Search for the cell housing the specified text and yield its (X, Y) center coordinate. 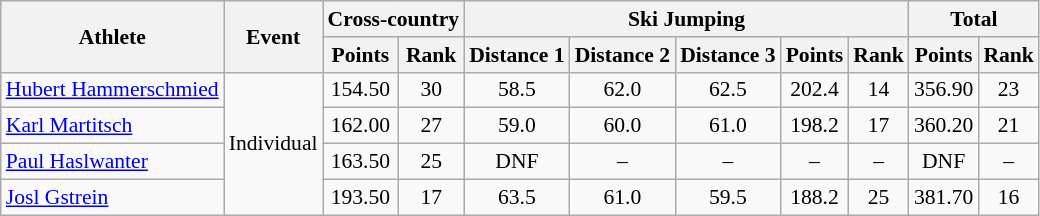
188.2 (815, 197)
Josl Gstrein (112, 197)
356.90 (944, 90)
Individual (274, 143)
Paul Haslwanter (112, 162)
154.50 (361, 90)
163.50 (361, 162)
60.0 (622, 126)
360.20 (944, 126)
23 (1008, 90)
62.0 (622, 90)
Hubert Hammerschmied (112, 90)
16 (1008, 197)
162.00 (361, 126)
58.5 (516, 90)
Karl Martitsch (112, 126)
193.50 (361, 197)
63.5 (516, 197)
30 (431, 90)
14 (878, 90)
27 (431, 126)
202.4 (815, 90)
198.2 (815, 126)
Distance 2 (622, 55)
Event (274, 36)
Athlete (112, 36)
Distance 3 (728, 55)
381.70 (944, 197)
Cross-country (394, 19)
Ski Jumping (686, 19)
Total (974, 19)
62.5 (728, 90)
59.5 (728, 197)
Distance 1 (516, 55)
21 (1008, 126)
59.0 (516, 126)
